Provide the [x, y] coordinate of the cell's center where the given text is located.  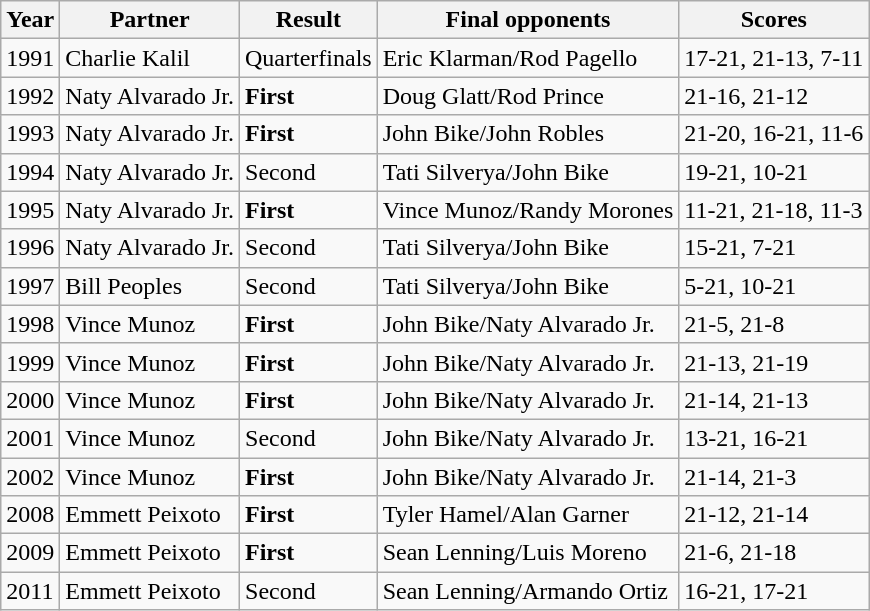
Sean Lenning/Armando Ortiz [528, 591]
13-21, 16-21 [774, 438]
21-20, 16-21, 11-6 [774, 134]
1998 [30, 324]
21-14, 21-3 [774, 477]
Tyler Hamel/Alan Garner [528, 515]
Quarterfinals [309, 58]
17-21, 21-13, 7-11 [774, 58]
Scores [774, 20]
5-21, 10-21 [774, 286]
Doug Glatt/Rod Prince [528, 96]
2008 [30, 515]
21-16, 21-12 [774, 96]
Final opponents [528, 20]
2002 [30, 477]
Sean Lenning/Luis Moreno [528, 553]
1991 [30, 58]
16-21, 17-21 [774, 591]
Partner [150, 20]
11-21, 21-18, 11-3 [774, 210]
2009 [30, 553]
John Bike/John Robles [528, 134]
21-14, 21-13 [774, 400]
Eric Klarman/Rod Pagello [528, 58]
1992 [30, 96]
Year [30, 20]
21-12, 21-14 [774, 515]
1999 [30, 362]
2011 [30, 591]
19-21, 10-21 [774, 172]
2000 [30, 400]
1997 [30, 286]
1993 [30, 134]
21-13, 21-19 [774, 362]
Result [309, 20]
15-21, 7-21 [774, 248]
1996 [30, 248]
2001 [30, 438]
1994 [30, 172]
1995 [30, 210]
Bill Peoples [150, 286]
Vince Munoz/Randy Morones [528, 210]
Charlie Kalil [150, 58]
21-5, 21-8 [774, 324]
21-6, 21-18 [774, 553]
